Detect which cell encompasses the target text, then output its [X, Y] center coordinate. 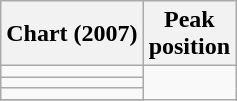
Chart (2007) [72, 34]
Peakposition [189, 34]
